Pinpoint the cell where the given text exists, returning its [X, Y] midpoint coordinate. 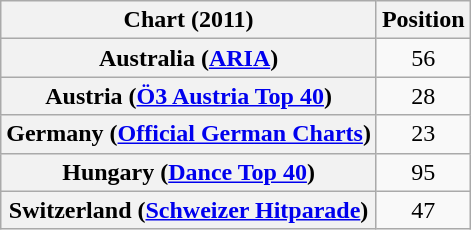
47 [423, 210]
Chart (2011) [189, 20]
Australia (ARIA) [189, 58]
23 [423, 134]
Austria (Ö3 Austria Top 40) [189, 96]
Germany (Official German Charts) [189, 134]
Hungary (Dance Top 40) [189, 172]
95 [423, 172]
56 [423, 58]
Switzerland (Schweizer Hitparade) [189, 210]
28 [423, 96]
Position [423, 20]
